Detect which cell encompasses the target text, then output its [x, y] center coordinate. 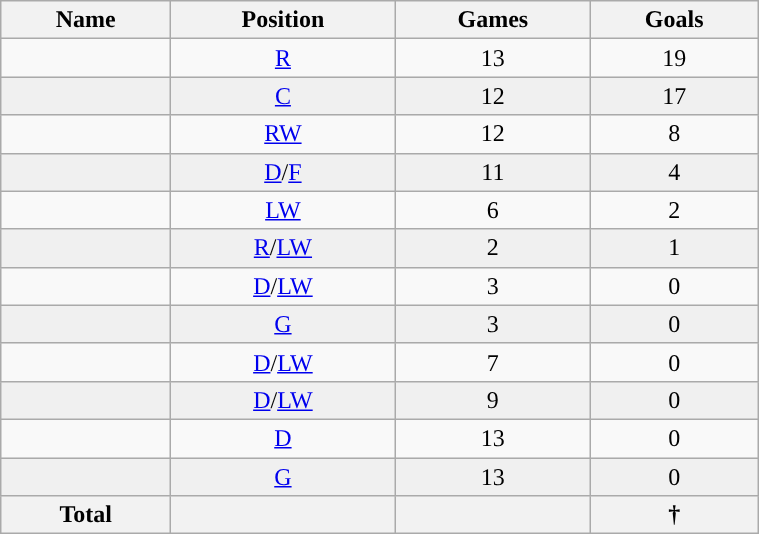
6 [493, 210]
D [283, 438]
C [283, 96]
Position [283, 20]
Total [86, 515]
1 [674, 248]
4 [674, 172]
9 [493, 400]
RW [283, 134]
11 [493, 172]
R/LW [283, 248]
7 [493, 362]
LW [283, 210]
19 [674, 58]
R [283, 58]
Goals [674, 20]
Name [86, 20]
Games [493, 20]
17 [674, 96]
8 [674, 134]
D/F [283, 172]
† [674, 515]
